Output the (x, y) coordinate of the center of the cell containing the given text.  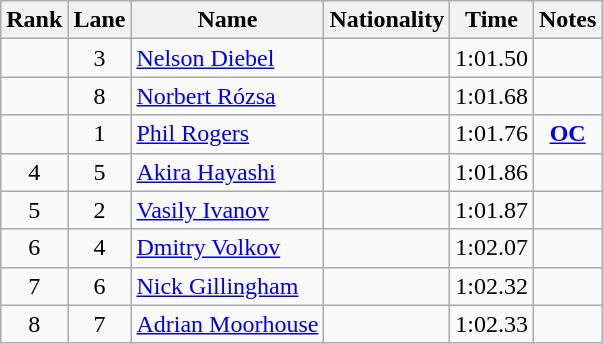
Name (228, 20)
1:01.68 (492, 96)
Nick Gillingham (228, 286)
Phil Rogers (228, 134)
1:01.76 (492, 134)
Dmitry Volkov (228, 248)
Vasily Ivanov (228, 210)
1:01.86 (492, 172)
Lane (100, 20)
1:01.87 (492, 210)
3 (100, 58)
Rank (34, 20)
Nationality (387, 20)
Adrian Moorhouse (228, 324)
1 (100, 134)
OC (567, 134)
Akira Hayashi (228, 172)
1:02.33 (492, 324)
1:02.32 (492, 286)
Nelson Diebel (228, 58)
1:02.07 (492, 248)
Norbert Rózsa (228, 96)
Notes (567, 20)
1:01.50 (492, 58)
Time (492, 20)
2 (100, 210)
